Provide the (x, y) coordinate of the cell's center where the given text is located.  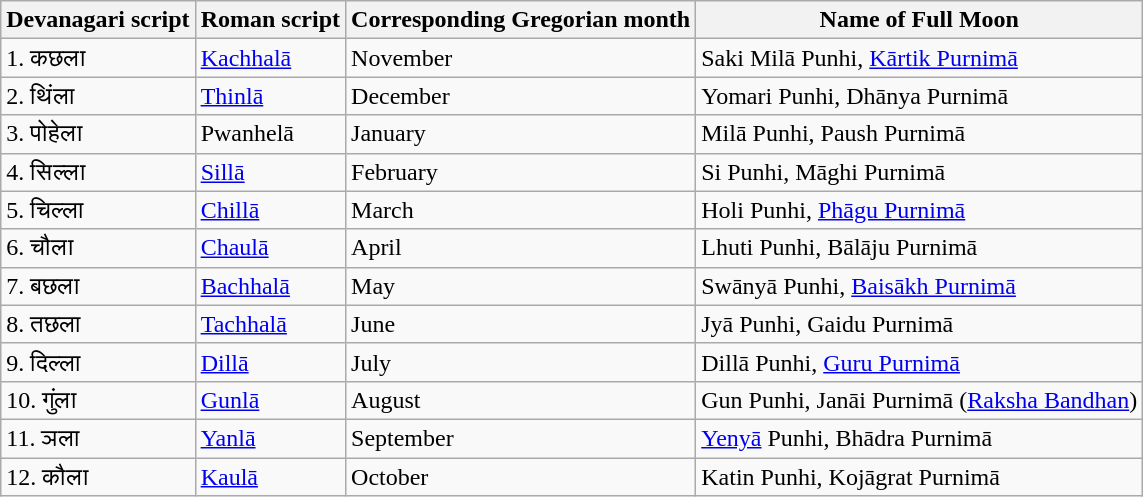
Bachhalā (270, 286)
August (521, 400)
9. दिल्ला (98, 362)
March (521, 210)
December (521, 96)
Tachhalā (270, 324)
Gunlā (270, 400)
Chaulā (270, 248)
Dillā (270, 362)
Sillā (270, 172)
January (521, 134)
Yenyā Punhi, Bhādra Purnimā (920, 438)
October (521, 477)
Lhuti Punhi, Bālāju Purnimā (920, 248)
Kaulā (270, 477)
Jyā Punhi, Gaidu Purnimā (920, 324)
Milā Punhi, Paush Purnimā (920, 134)
June (521, 324)
3. पोहेला (98, 134)
Kachhalā (270, 58)
4. सिल्ला (98, 172)
Chillā (270, 210)
Name of Full Moon (920, 20)
Saki Milā Punhi, Kārtik Purnimā (920, 58)
May (521, 286)
7. बछला (98, 286)
Dillā Punhi, Guru Purnimā (920, 362)
Pwanhelā (270, 134)
Gun Punhi, Janāi Purnimā (Raksha Bandhan) (920, 400)
2. थिंला (98, 96)
Thinlā (270, 96)
Devanagari script (98, 20)
5. चिल्ला (98, 210)
Si Punhi, Māghi Purnimā (920, 172)
12. कौला (98, 477)
10. गुंला (98, 400)
Corresponding Gregorian month (521, 20)
Katin Punhi, Kojāgrat Purnimā (920, 477)
Yanlā (270, 438)
8. तछला (98, 324)
Holi Punhi, Phāgu Purnimā (920, 210)
November (521, 58)
Yomari Punhi, Dhānya Purnimā (920, 96)
1. कछला (98, 58)
Roman script (270, 20)
April (521, 248)
11. ञला (98, 438)
6. चौला (98, 248)
September (521, 438)
Swānyā Punhi, Baisākh Purnimā (920, 286)
July (521, 362)
February (521, 172)
